Scan for the cell matching the given text and deliver its [X, Y] coordinate at center. 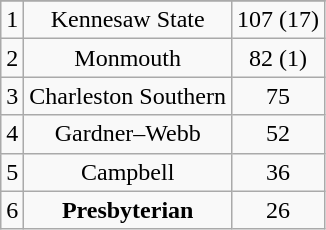
82 (1) [278, 58]
52 [278, 134]
36 [278, 172]
Campbell [128, 172]
4 [12, 134]
1 [12, 20]
75 [278, 96]
Monmouth [128, 58]
6 [12, 210]
Presbyterian [128, 210]
2 [12, 58]
Charleston Southern [128, 96]
3 [12, 96]
5 [12, 172]
26 [278, 210]
Gardner–Webb [128, 134]
107 (17) [278, 20]
Kennesaw State [128, 20]
